Capture the cell that displays the provided text and extract its [x, y] central coordinate. 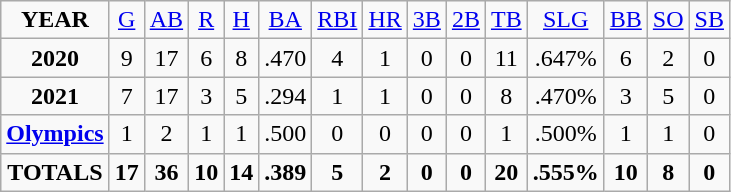
SB [709, 20]
2B [466, 20]
RBI [338, 20]
SLG [566, 20]
11 [506, 58]
36 [166, 172]
.470 [286, 58]
14 [242, 172]
TB [506, 20]
9 [126, 58]
.500 [286, 134]
H [242, 20]
AB [166, 20]
BA [286, 20]
20 [506, 172]
HR [385, 20]
.647% [566, 58]
.500% [566, 134]
3B [426, 20]
.470% [566, 96]
2021 [55, 96]
.555% [566, 172]
G [126, 20]
4 [338, 58]
BB [626, 20]
YEAR [55, 20]
Olympics [55, 134]
.389 [286, 172]
SO [668, 20]
7 [126, 96]
R [206, 20]
.294 [286, 96]
TOTALS [55, 172]
2020 [55, 58]
